Search for the cell housing the specified text and yield its [x, y] center coordinate. 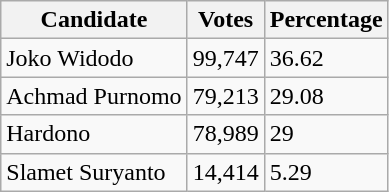
Slamet Suryanto [94, 172]
14,414 [226, 172]
36.62 [326, 58]
Candidate [94, 20]
78,989 [226, 134]
99,747 [226, 58]
29.08 [326, 96]
Achmad Purnomo [94, 96]
Percentage [326, 20]
Joko Widodo [94, 58]
Votes [226, 20]
29 [326, 134]
5.29 [326, 172]
Hardono [94, 134]
79,213 [226, 96]
